Identify which cell holds the provided text, then report its [x, y] central coordinate. 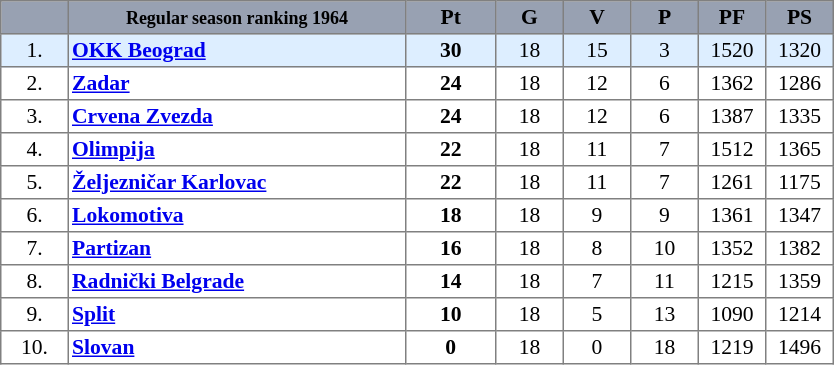
8. [35, 282]
1359 [800, 282]
3. [35, 116]
7. [35, 248]
6. [35, 216]
8 [597, 248]
1347 [800, 216]
10. [35, 348]
Zadar [237, 84]
Olimpija [237, 150]
V [597, 18]
1361 [732, 216]
15 [597, 50]
1496 [800, 348]
2. [35, 84]
1365 [800, 150]
1090 [732, 314]
1261 [732, 182]
Pt [451, 18]
1352 [732, 248]
PF [732, 18]
PS [800, 18]
1382 [800, 248]
9. [35, 314]
Regular season ranking 1964 [237, 18]
1. [35, 50]
OKK Beograd [237, 50]
1214 [800, 314]
3 [665, 50]
Radnički Belgrade [237, 282]
1387 [732, 116]
13 [665, 314]
1362 [732, 84]
30 [451, 50]
1215 [732, 282]
Partizan [237, 248]
5 [597, 314]
Crvena Zvezda [237, 116]
4. [35, 150]
1175 [800, 182]
P [665, 18]
1520 [732, 50]
1286 [800, 84]
1219 [732, 348]
Split [237, 314]
Željezničar Karlovac [237, 182]
5. [35, 182]
1320 [800, 50]
Lokomotiva [237, 216]
14 [451, 282]
1512 [732, 150]
G [530, 18]
1335 [800, 116]
Slovan [237, 348]
16 [451, 248]
